Extract the [x, y] coordinate from the center of the cell holding the provided text.  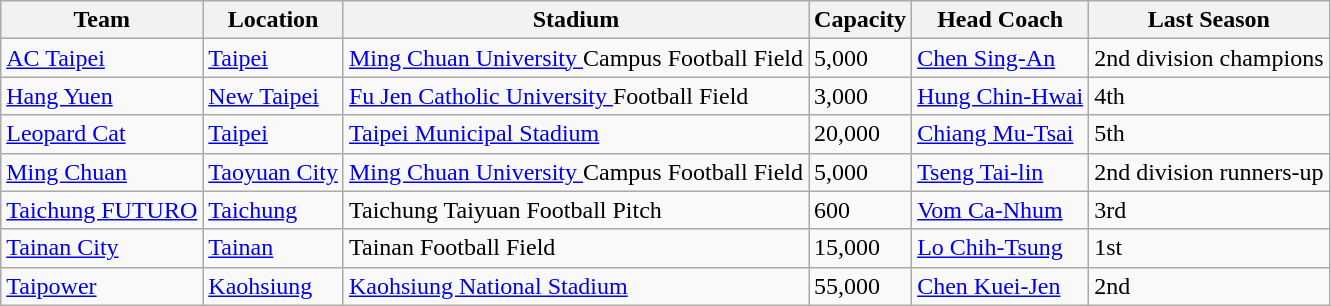
AC Taipei [102, 58]
600 [860, 210]
Chen Kuei-Jen [1000, 286]
Taoyuan City [274, 172]
20,000 [860, 134]
Team [102, 20]
Taichung FUTURO [102, 210]
Tainan City [102, 248]
Leopard Cat [102, 134]
Hung Chin-Hwai [1000, 96]
2nd division champions [1209, 58]
3rd [1209, 210]
Tainan [274, 248]
Taichung [274, 210]
Last Season [1209, 20]
Chiang Mu-Tsai [1000, 134]
Location [274, 20]
New Taipei [274, 96]
3,000 [860, 96]
1st [1209, 248]
Kaohsiung National Stadium [576, 286]
Taipei Municipal Stadium [576, 134]
Tainan Football Field [576, 248]
2nd division runners-up [1209, 172]
Kaohsiung [274, 286]
2nd [1209, 286]
4th [1209, 96]
Tseng Tai-lin [1000, 172]
Chen Sing-An [1000, 58]
Hang Yuen [102, 96]
Stadium [576, 20]
Ming Chuan [102, 172]
Capacity [860, 20]
Lo Chih-Tsung [1000, 248]
Fu Jen Catholic University Football Field [576, 96]
5th [1209, 134]
Vom Ca-Nhum [1000, 210]
Taichung Taiyuan Football Pitch [576, 210]
55,000 [860, 286]
15,000 [860, 248]
Taipower [102, 286]
Head Coach [1000, 20]
